Locate the cell with the specified text and output its [x, y] center coordinate. 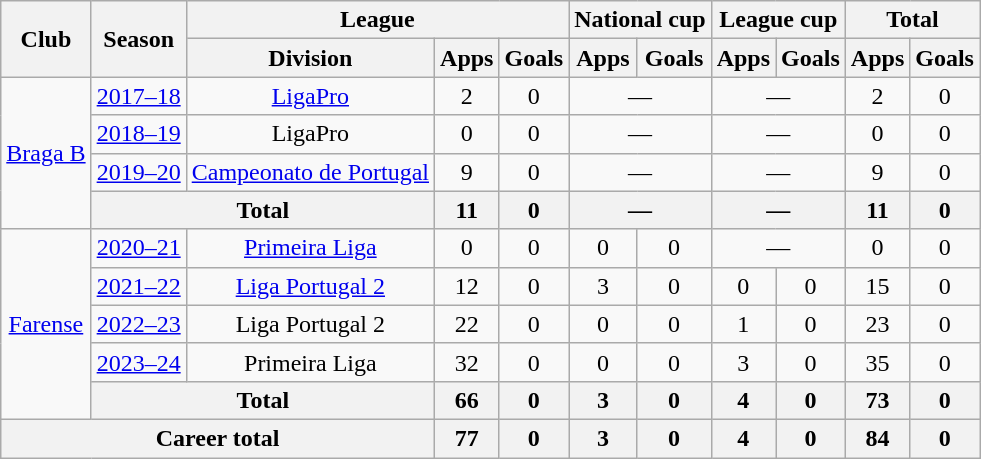
Club [46, 39]
2022–23 [138, 324]
12 [467, 286]
32 [467, 362]
National cup [640, 20]
15 [877, 286]
23 [877, 324]
77 [467, 438]
Farense [46, 324]
Season [138, 39]
2020–21 [138, 248]
Division [310, 58]
2023–24 [138, 362]
2018–19 [138, 134]
84 [877, 438]
Braga B [46, 153]
League cup [778, 20]
Career total [218, 438]
2021–22 [138, 286]
73 [877, 400]
League [378, 20]
2019–20 [138, 172]
66 [467, 400]
1 [743, 324]
22 [467, 324]
35 [877, 362]
2017–18 [138, 96]
Campeonato de Portugal [310, 172]
